From the cell containing the given text, extract its center point as [x, y] coordinate. 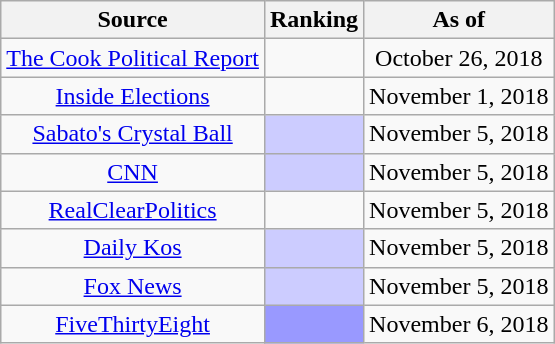
Sabato's Crystal Ball [133, 134]
Source [133, 20]
CNN [133, 172]
November 1, 2018 [459, 96]
As of [459, 20]
October 26, 2018 [459, 58]
Inside Elections [133, 96]
FiveThirtyEight [133, 324]
The Cook Political Report [133, 58]
Ranking [314, 20]
Daily Kos [133, 248]
November 6, 2018 [459, 324]
Fox News [133, 286]
RealClearPolitics [133, 210]
